Return (x, y) of the center of cell containing provided text 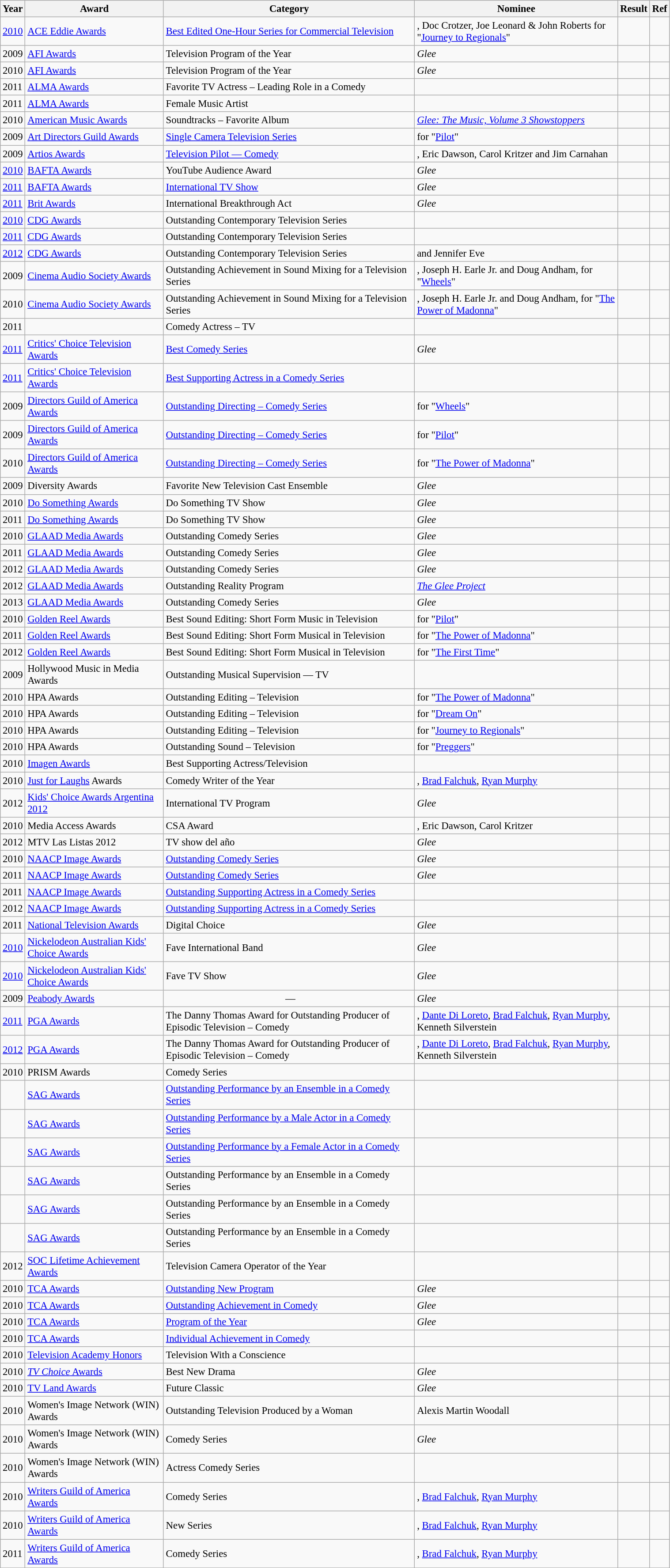
Comedy Writer of the Year (289, 780)
, Doc Crotzer, Joe Leonard & John Roberts for "Journey to Regionals" (516, 32)
Alexis Martin Woodall (516, 1411)
Outstanding Achievement in Comedy (289, 1305)
Best New Drama (289, 1372)
YouTube Audience Award (289, 170)
for "The First Time" (516, 652)
National Television Awards (95, 925)
Diversity Awards (95, 486)
Brit Awards (95, 203)
Soundtracks – Favorite Album (289, 121)
CSA Award (289, 826)
The Glee Project (516, 586)
Best Supporting Actress/Television (289, 764)
International TV Show (289, 187)
Peabody Awards (95, 999)
Imagen Awards (95, 764)
, Eric Dawson, Carol Kritzer (516, 826)
2013 (13, 602)
for "Dream On" (516, 714)
SOC Lifetime Achievement Awards (95, 1266)
Outstanding Musical Supervision — TV (289, 675)
Result (634, 9)
Television Pilot — Comedy (289, 154)
Individual Achievement in Comedy (289, 1339)
Year (13, 9)
Best Edited One-Hour Series for Commercial Television (289, 32)
Hollywood Music in Media Awards (95, 675)
American Music Awards (95, 121)
Outstanding Television Produced by a Woman (289, 1411)
PRISM Awards (95, 1072)
for "Wheels" (516, 406)
Outstanding Performance by a Male Actor in a Comedy Series (289, 1124)
TV Land Awards (95, 1388)
Best Supporting Actress in a Comedy Series (289, 378)
TV Choice Awards (95, 1372)
International Breakthrough Act (289, 203)
Nominee (516, 9)
Fave International Band (289, 948)
New Series (289, 1525)
Just for Laughs Awards (95, 780)
Award (95, 9)
Outstanding New Program (289, 1289)
Television Academy Honors (95, 1355)
Program of the Year (289, 1322)
, Joseph H. Earle Jr. and Doug Andham, for "The Power of Madonna" (516, 304)
Television Camera Operator of the Year (289, 1266)
MTV Las Listas 2012 (95, 842)
Category (289, 9)
Media Access Awards (95, 826)
Digital Choice (289, 925)
TV show del año (289, 842)
Artios Awards (95, 154)
Single Camera Television Series (289, 137)
Glee: The Music, Volume 3 Showstoppers (516, 121)
Outstanding Performance by a Female Actor in a Comedy Series (289, 1152)
, Joseph H. Earle Jr. and Doug Andham, for "Wheels" (516, 276)
, Eric Dawson, Carol Kritzer and Jim Carnahan (516, 154)
Fave TV Show (289, 976)
Television With a Conscience (289, 1355)
for "Journey to Regionals" (516, 731)
Outstanding Reality Program (289, 586)
International TV Program (289, 803)
Kids' Choice Awards Argentina 2012 (95, 803)
Favorite New Television Cast Ensemble (289, 486)
for "Preggers" (516, 747)
Favorite TV Actress – Leading Role in a Comedy (289, 87)
Ref (660, 9)
Best Comedy Series (289, 350)
Comedy Actress – TV (289, 327)
— (289, 999)
ACE Eddie Awards (95, 32)
Art Directors Guild Awards (95, 137)
Actress Comedy Series (289, 1468)
Best Sound Editing: Short Form Music in Television (289, 619)
Female Music Artist (289, 104)
Future Classic (289, 1388)
and Jennifer Eve (516, 253)
Outstanding Sound – Television (289, 747)
